Determine the [x, y] coordinate at the center of the cell enclosing the given text.  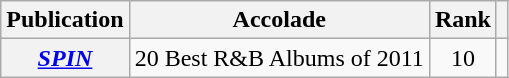
Rank [462, 20]
10 [462, 58]
20 Best R&B Albums of 2011 [279, 58]
SPIN [65, 58]
Publication [65, 20]
Accolade [279, 20]
